Detect which cell encompasses the target text, then output its [x, y] center coordinate. 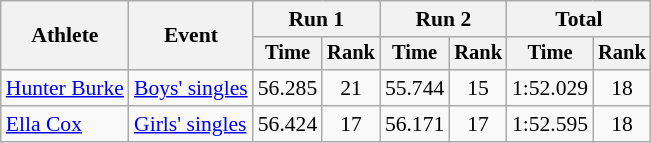
Run 1 [316, 19]
56.285 [288, 88]
Run 2 [444, 19]
Ella Cox [65, 124]
1:52.029 [550, 88]
Event [191, 36]
1:52.595 [550, 124]
Hunter Burke [65, 88]
Athlete [65, 36]
15 [478, 88]
21 [351, 88]
56.171 [414, 124]
Boys' singles [191, 88]
Total [579, 19]
55.744 [414, 88]
56.424 [288, 124]
Girls' singles [191, 124]
